For the text-containing cell, return its midpoint in (X, Y) coordinate format. 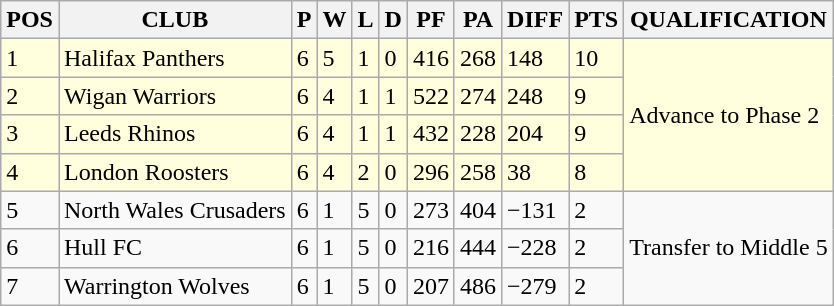
−279 (536, 286)
432 (430, 134)
−131 (536, 210)
DIFF (536, 20)
486 (478, 286)
North Wales Crusaders (174, 210)
Wigan Warriors (174, 96)
258 (478, 172)
416 (430, 58)
Warrington Wolves (174, 286)
D (393, 20)
444 (478, 248)
Halifax Panthers (174, 58)
10 (596, 58)
Transfer to Middle 5 (729, 248)
7 (30, 286)
Advance to Phase 2 (729, 115)
228 (478, 134)
248 (536, 96)
QUALIFICATION (729, 20)
268 (478, 58)
PF (430, 20)
POS (30, 20)
404 (478, 210)
148 (536, 58)
296 (430, 172)
P (304, 20)
London Roosters (174, 172)
L (366, 20)
273 (430, 210)
PTS (596, 20)
−228 (536, 248)
Leeds Rhinos (174, 134)
W (334, 20)
204 (536, 134)
CLUB (174, 20)
207 (430, 286)
PA (478, 20)
8 (596, 172)
216 (430, 248)
38 (536, 172)
522 (430, 96)
Hull FC (174, 248)
3 (30, 134)
274 (478, 96)
